Extract the [x, y] coordinate from the center of the cell holding the provided text.  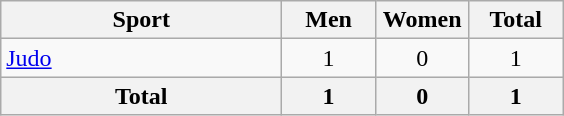
Judo [142, 58]
Men [329, 20]
Sport [142, 20]
Women [422, 20]
